Determine the [X, Y] coordinate at the center of the cell enclosing the given text.  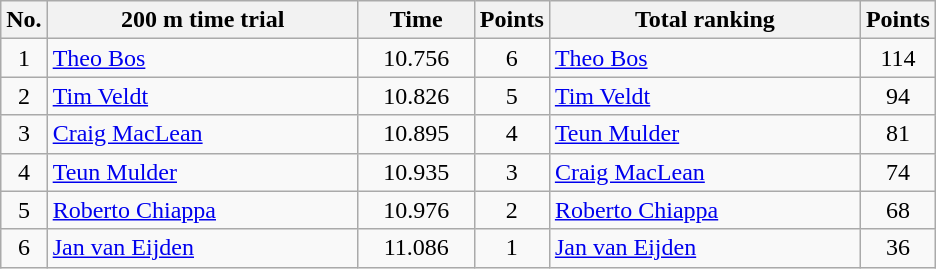
74 [898, 172]
36 [898, 248]
10.826 [416, 96]
68 [898, 210]
114 [898, 58]
11.086 [416, 248]
200 m time trial [202, 20]
10.935 [416, 172]
10.895 [416, 134]
10.756 [416, 58]
Time [416, 20]
81 [898, 134]
94 [898, 96]
Total ranking [704, 20]
10.976 [416, 210]
No. [24, 20]
